Identify which cell holds the provided text, then report its [X, Y] central coordinate. 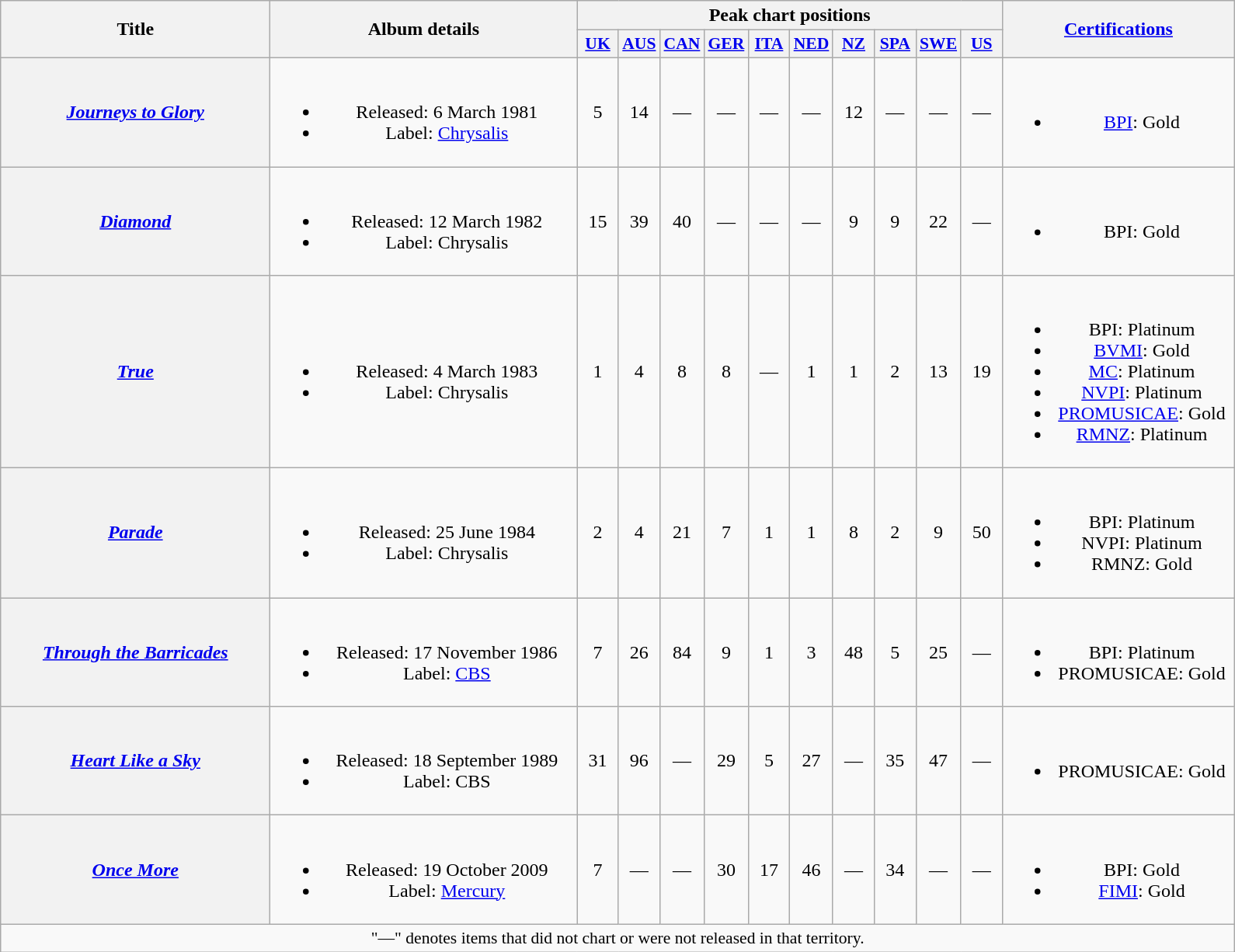
UK [598, 44]
Heart Like a Sky [135, 761]
47 [938, 761]
GER [725, 44]
"—" denotes items that did not chart or were not released in that territory. [618, 938]
ITA [769, 44]
US [982, 44]
Peak chart positions [790, 16]
Released: 25 June 1984Label: Chrysalis [424, 533]
Released: 6 March 1981Label: Chrysalis [424, 112]
PROMUSICAE: Gold [1118, 761]
Album details [424, 30]
Released: 4 March 1983Label: Chrysalis [424, 372]
50 [982, 533]
96 [638, 761]
3 [812, 652]
CAN [682, 44]
29 [725, 761]
22 [938, 221]
35 [895, 761]
12 [853, 112]
Through the Barricades [135, 652]
NZ [853, 44]
21 [682, 533]
34 [895, 870]
AUS [638, 44]
Journeys to Glory [135, 112]
30 [725, 870]
Parade [135, 533]
Title [135, 30]
SPA [895, 44]
BPI: GoldFIMI: Gold [1118, 870]
84 [682, 652]
40 [682, 221]
39 [638, 221]
Once More [135, 870]
48 [853, 652]
46 [812, 870]
14 [638, 112]
True [135, 372]
BPI: PlatinumNVPI: PlatinumRMNZ: Gold [1118, 533]
31 [598, 761]
26 [638, 652]
NED [812, 44]
Released: 17 November 1986Label: CBS [424, 652]
Released: 18 September 1989Label: CBS [424, 761]
Diamond [135, 221]
27 [812, 761]
Released: 12 March 1982Label: Chrysalis [424, 221]
17 [769, 870]
13 [938, 372]
Certifications [1118, 30]
Released: 19 October 2009Label: Mercury [424, 870]
BPI: PlatinumBVMI: GoldMC: PlatinumNVPI: PlatinumPROMUSICAE: GoldRMNZ: Platinum [1118, 372]
BPI: PlatinumPROMUSICAE: Gold [1118, 652]
15 [598, 221]
19 [982, 372]
SWE [938, 44]
25 [938, 652]
